Scan for the cell matching the given text and deliver its (X, Y) coordinate at center. 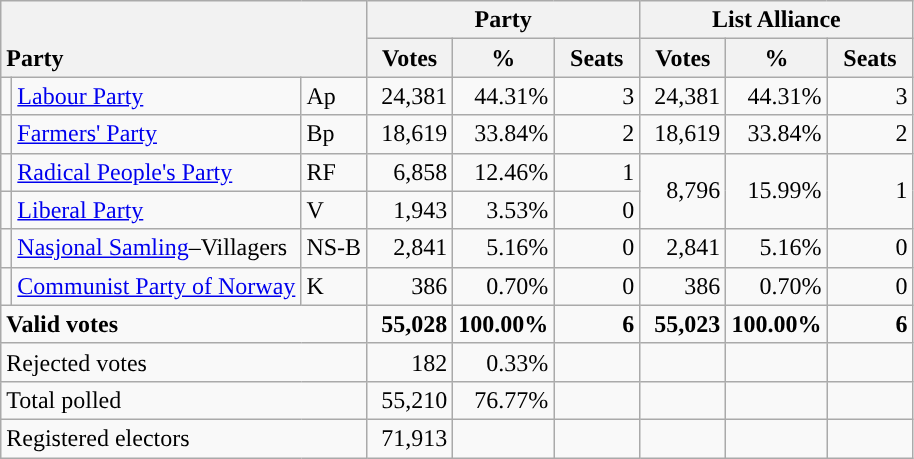
3.53% (504, 210)
Rejected votes (184, 362)
NS-B (334, 248)
Ap (334, 96)
182 (410, 362)
15.99% (776, 191)
List Alliance (776, 20)
K (334, 286)
Total polled (184, 400)
1,943 (410, 210)
RF (334, 172)
V (334, 210)
76.77% (504, 400)
12.46% (504, 172)
Communist Party of Norway (156, 286)
0.33% (504, 362)
Farmers' Party (156, 134)
Nasjonal Samling–Villagers (156, 248)
Valid votes (184, 324)
55,023 (683, 324)
55,210 (410, 400)
Labour Party (156, 96)
8,796 (683, 191)
Radical People's Party (156, 172)
71,913 (410, 438)
Registered electors (184, 438)
Bp (334, 134)
Liberal Party (156, 210)
6,858 (410, 172)
55,028 (410, 324)
